Locate the cell with the specified text and output its [X, Y] center coordinate. 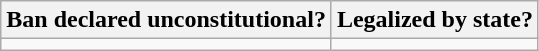
Legalized by state? [434, 20]
Ban declared unconstitutional? [166, 20]
